Scan for the cell matching the given text and deliver its (x, y) coordinate at center. 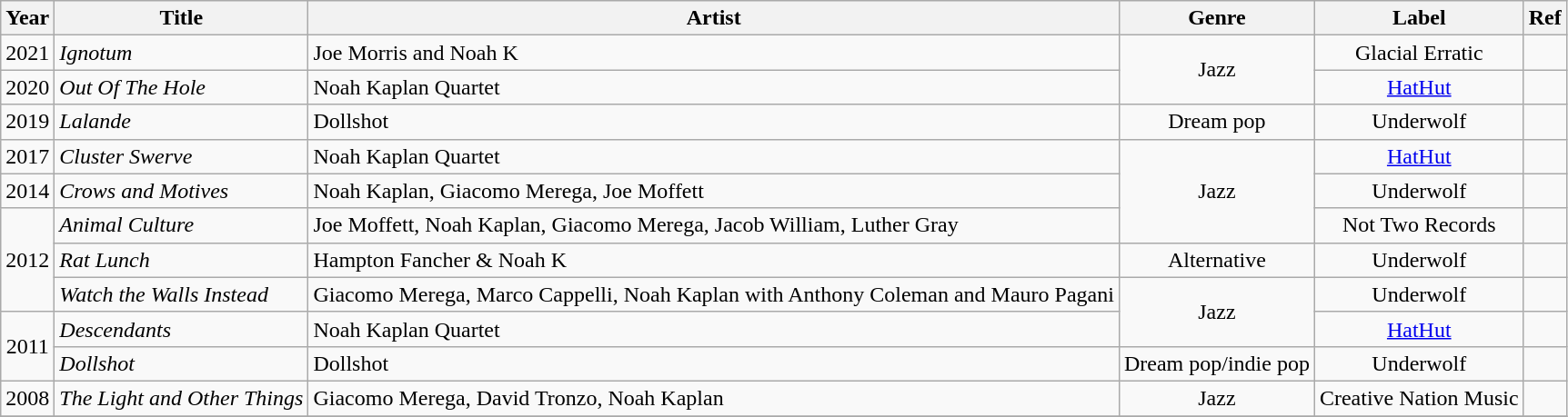
Glacial Erratic (1419, 53)
2017 (27, 156)
2014 (27, 191)
Crows and Motives (182, 191)
Ref (1544, 18)
Joe Moffett, Noah Kaplan, Giacomo Merega, Jacob William, Luther Gray (714, 225)
Alternative (1217, 260)
Hampton Fancher & Noah K (714, 260)
2021 (27, 53)
Giacomo Merega, Marco Cappelli, Noah Kaplan with Anthony Coleman and Mauro Pagani (714, 294)
Dream pop (1217, 122)
Rat Lunch (182, 260)
Title (182, 18)
Artist (714, 18)
Noah Kaplan, Giacomo Merega, Joe Moffett (714, 191)
2012 (27, 260)
Dream pop/indie pop (1217, 363)
Year (27, 18)
Creative Nation Music (1419, 398)
Out Of The Hole (182, 87)
Ignotum (182, 53)
Genre (1217, 18)
Descendants (182, 329)
Not Two Records (1419, 225)
2020 (27, 87)
2019 (27, 122)
Animal Culture (182, 225)
Lalande (182, 122)
Cluster Swerve (182, 156)
2011 (27, 346)
Watch the Walls Instead (182, 294)
2008 (27, 398)
The Light and Other Things (182, 398)
Giacomo Merega, David Tronzo, Noah Kaplan (714, 398)
Joe Morris and Noah K (714, 53)
Label (1419, 18)
